Search for the cell housing the specified text and yield its (x, y) center coordinate. 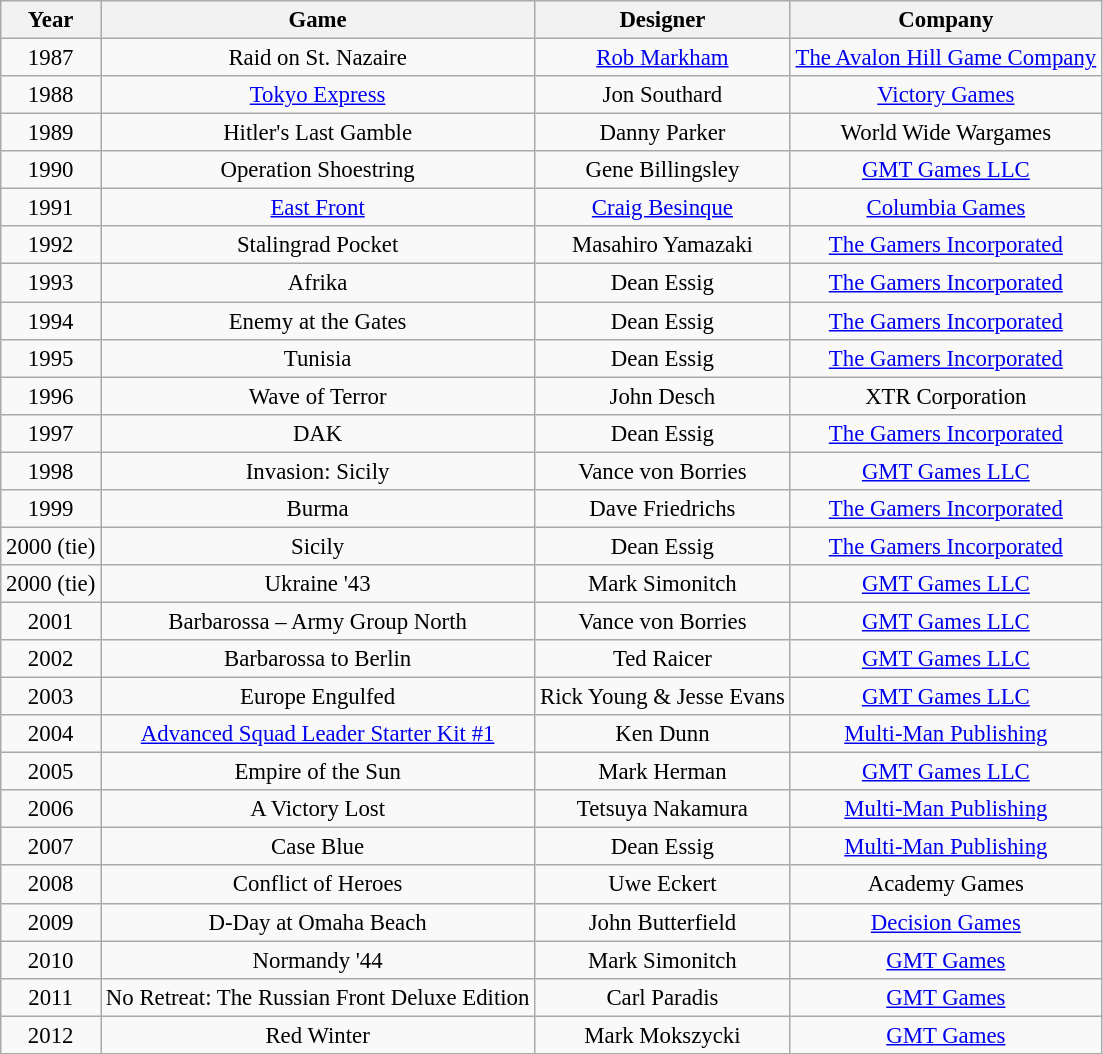
1998 (51, 471)
Year (51, 20)
1988 (51, 95)
Red Winter (318, 1035)
Tokyo Express (318, 95)
Barbarossa to Berlin (318, 659)
1990 (51, 170)
1996 (51, 396)
2003 (51, 697)
Designer (663, 20)
Normandy '44 (318, 960)
Rick Young & Jesse Evans (663, 697)
1993 (51, 283)
1987 (51, 58)
Jon Southard (663, 95)
2007 (51, 847)
Raid on St. Nazaire (318, 58)
World Wide Wargames (946, 133)
Company (946, 20)
XTR Corporation (946, 396)
Ukraine '43 (318, 584)
Tetsuya Nakamura (663, 809)
Afrika (318, 283)
Uwe Eckert (663, 885)
1992 (51, 245)
2011 (51, 997)
Decision Games (946, 922)
Empire of the Sun (318, 772)
1997 (51, 433)
Ken Dunn (663, 734)
Case Blue (318, 847)
Burma (318, 509)
DAK (318, 433)
1994 (51, 321)
Gene Billingsley (663, 170)
Sicily (318, 546)
Craig Besinque (663, 208)
Columbia Games (946, 208)
Tunisia (318, 358)
2005 (51, 772)
Conflict of Heroes (318, 885)
Victory Games (946, 95)
1995 (51, 358)
2002 (51, 659)
Game (318, 20)
Danny Parker (663, 133)
Academy Games (946, 885)
Europe Engulfed (318, 697)
Mark Herman (663, 772)
2009 (51, 922)
John Desch (663, 396)
2012 (51, 1035)
1989 (51, 133)
Hitler's Last Gamble (318, 133)
Operation Shoestring (318, 170)
Stalingrad Pocket (318, 245)
Advanced Squad Leader Starter Kit #1 (318, 734)
Invasion: Sicily (318, 471)
Barbarossa – Army Group North (318, 621)
No Retreat: The Russian Front Deluxe Edition (318, 997)
Enemy at the Gates (318, 321)
Masahiro Yamazaki (663, 245)
1999 (51, 509)
2006 (51, 809)
2010 (51, 960)
1991 (51, 208)
D-Day at Omaha Beach (318, 922)
East Front (318, 208)
Dave Friedrichs (663, 509)
John Butterfield (663, 922)
A Victory Lost (318, 809)
The Avalon Hill Game Company (946, 58)
Carl Paradis (663, 997)
Mark Mokszycki (663, 1035)
Ted Raicer (663, 659)
2004 (51, 734)
Rob Markham (663, 58)
2008 (51, 885)
Wave of Terror (318, 396)
2001 (51, 621)
